Scan for the cell matching the given text and deliver its [x, y] coordinate at center. 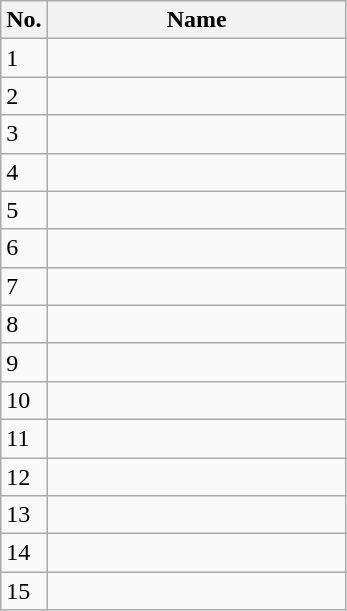
5 [24, 210]
8 [24, 324]
15 [24, 591]
4 [24, 172]
12 [24, 477]
7 [24, 286]
14 [24, 553]
6 [24, 248]
10 [24, 400]
9 [24, 362]
3 [24, 134]
No. [24, 20]
11 [24, 438]
2 [24, 96]
13 [24, 515]
1 [24, 58]
Name [196, 20]
